Locate the cell with the specified text and output its [x, y] center coordinate. 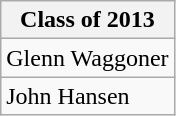
Class of 2013 [88, 20]
Glenn Waggoner [88, 58]
John Hansen [88, 96]
